Identify which cell holds the provided text, then report its (x, y) central coordinate. 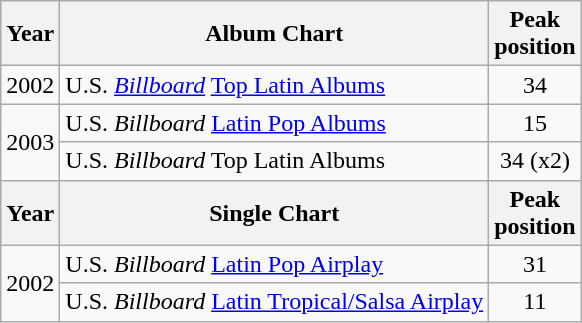
11 (535, 302)
34 (535, 85)
31 (535, 264)
U.S. Billboard Latin Tropical/Salsa Airplay (274, 302)
15 (535, 123)
34 (x2) (535, 161)
2003 (30, 142)
Album Chart (274, 34)
Single Chart (274, 212)
U.S. Billboard Latin Pop Airplay (274, 264)
U.S. Billboard Latin Pop Albums (274, 123)
